Return the (X, Y) coordinate for the center point of the cell that contains the specified text.  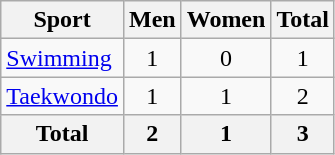
Women (226, 20)
0 (226, 58)
3 (303, 134)
Sport (62, 20)
Taekwondo (62, 96)
Swimming (62, 58)
Men (152, 20)
